Pinpoint the cell where the given text exists, returning its [x, y] midpoint coordinate. 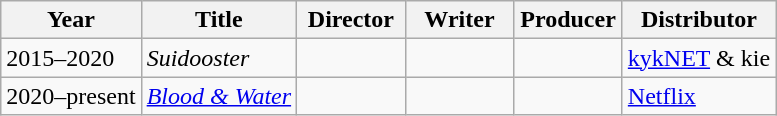
Suidooster [219, 58]
Writer [460, 20]
Blood & Water [219, 96]
Producer [568, 20]
Title [219, 20]
2015–2020 [71, 58]
Netflix [698, 96]
2020–present [71, 96]
kykNET & kie [698, 58]
Year [71, 20]
Director [352, 20]
Distributor [698, 20]
